Output the [x, y] coordinate of the center of the cell containing the given text.  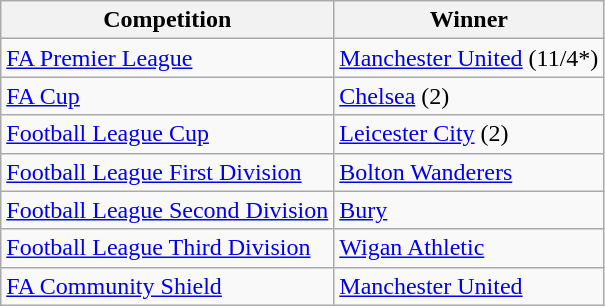
Leicester City (2) [469, 134]
Football League Second Division [168, 210]
FA Cup [168, 96]
Winner [469, 20]
Manchester United [469, 286]
Bury [469, 210]
FA Premier League [168, 58]
Wigan Athletic [469, 248]
Football League First Division [168, 172]
Football League Third Division [168, 248]
Manchester United (11/4*) [469, 58]
FA Community Shield [168, 286]
Chelsea (2) [469, 96]
Competition [168, 20]
Football League Cup [168, 134]
Bolton Wanderers [469, 172]
